From the cell containing the given text, extract its center point as [x, y] coordinate. 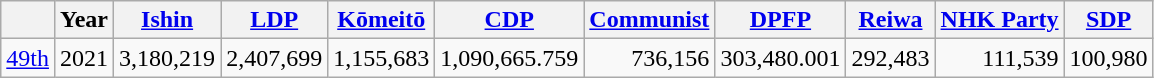
303,480.001 [780, 58]
SDP [1108, 20]
3,180,219 [168, 58]
1,090,665.759 [510, 58]
1,155,683 [382, 58]
2,407,699 [274, 58]
292,483 [890, 58]
2021 [84, 58]
Ishin [168, 20]
LDP [274, 20]
49th [28, 58]
Year [84, 20]
Communist [650, 20]
Kōmeitō [382, 20]
CDP [510, 20]
DPFP [780, 20]
736,156 [650, 58]
NHK Party [1000, 20]
111,539 [1000, 58]
100,980 [1108, 58]
Reiwa [890, 20]
